For the text-containing cell, return its midpoint in (x, y) coordinate format. 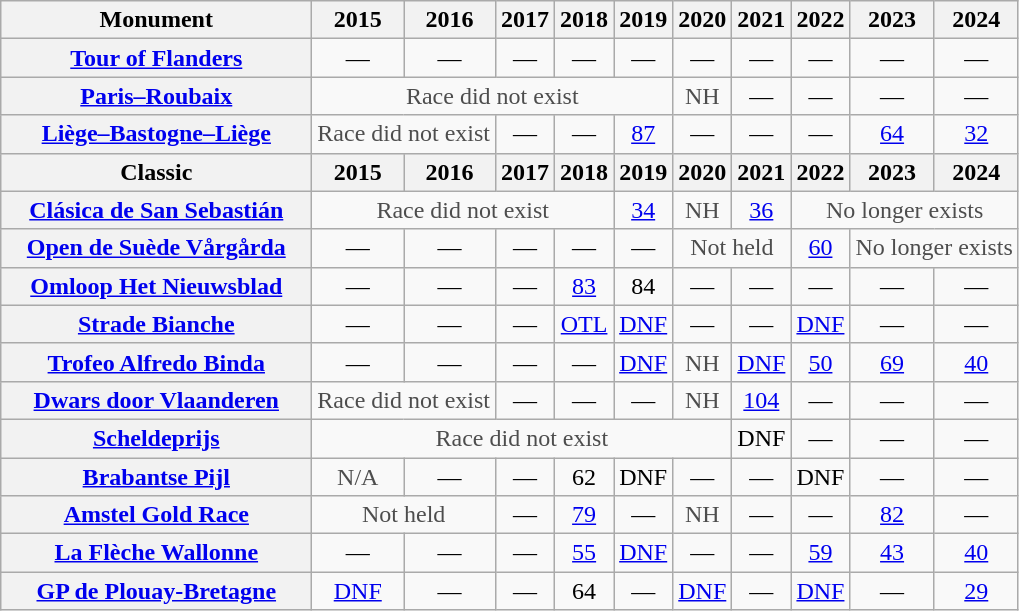
62 (584, 477)
83 (584, 286)
N/A (358, 477)
69 (892, 362)
La Flèche Wallonne (156, 553)
Omloop Het Nieuwsblad (156, 286)
104 (762, 400)
Scheldeprijs (156, 438)
50 (820, 362)
43 (892, 553)
Strade Bianche (156, 324)
Trofeo Alfredo Binda (156, 362)
36 (762, 210)
84 (644, 286)
87 (644, 134)
32 (976, 134)
OTL (584, 324)
29 (976, 591)
60 (820, 248)
GP de Plouay-Bretagne (156, 591)
Paris–Roubaix (156, 96)
Clásica de San Sebastián (156, 210)
Amstel Gold Race (156, 515)
34 (644, 210)
Liège–Bastogne–Liège (156, 134)
Open de Suède Vårgårda (156, 248)
Brabantse Pijl (156, 477)
Dwars door Vlaanderen (156, 400)
82 (892, 515)
55 (584, 553)
Monument (156, 20)
79 (584, 515)
Classic (156, 172)
Tour of Flanders (156, 58)
59 (820, 553)
